For the text-containing cell, return its midpoint in (x, y) coordinate format. 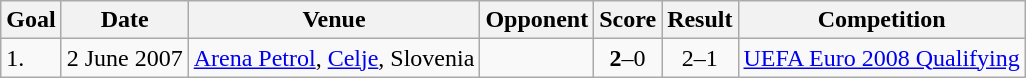
UEFA Euro 2008 Qualifying (882, 58)
Arena Petrol, Celje, Slovenia (334, 58)
Result (700, 20)
Opponent (537, 20)
Competition (882, 20)
2–1 (700, 58)
Date (124, 20)
Goal (31, 20)
Score (628, 20)
1. (31, 58)
Venue (334, 20)
2–0 (628, 58)
2 June 2007 (124, 58)
